Determine the [x, y] coordinate at the center of the cell enclosing the given text.  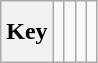
Key [27, 32]
